Scan for the cell matching the given text and deliver its (X, Y) coordinate at center. 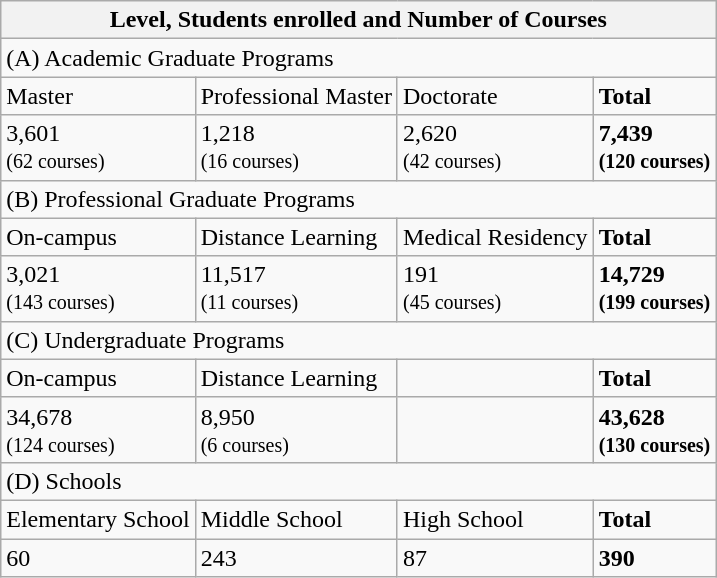
3,021(143 courses) (98, 288)
High School (495, 519)
Doctorate (495, 96)
(A) Academic Graduate Programs (358, 58)
1,218(16 courses) (296, 148)
Elementary School (98, 519)
11,517(11 courses) (296, 288)
87 (495, 557)
2,620(42 courses) (495, 148)
191(45 courses) (495, 288)
Professional Master (296, 96)
Master (98, 96)
60 (98, 557)
Level, Students enrolled and Number of Courses (358, 20)
43,628(130 courses) (654, 430)
8,950(6 courses) (296, 430)
(D) Schools (358, 481)
7,439(120 courses) (654, 148)
14,729(199 courses) (654, 288)
34,678(124 courses) (98, 430)
Middle School (296, 519)
(C) Undergraduate Programs (358, 340)
Medical Residency (495, 237)
243 (296, 557)
(B) Professional Graduate Programs (358, 199)
390 (654, 557)
3,601(62 courses) (98, 148)
